Capture the cell that displays the provided text and extract its [x, y] central coordinate. 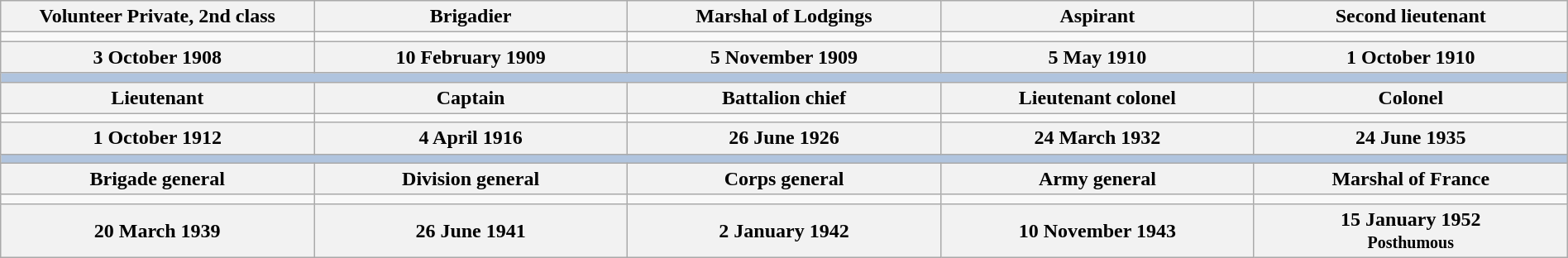
24 June 1935 [1411, 138]
Aspirant [1097, 17]
Second lieutenant [1411, 17]
Corps general [784, 179]
1 October 1912 [157, 138]
Army general [1097, 179]
Volunteer Private, 2nd class [157, 17]
5 November 1909 [784, 57]
10 February 1909 [471, 57]
Lieutenant [157, 98]
2 January 1942 [784, 230]
Division general [471, 179]
Battalion chief [784, 98]
4 April 1916 [471, 138]
5 May 1910 [1097, 57]
10 November 1943 [1097, 230]
26 June 1941 [471, 230]
26 June 1926 [784, 138]
15 January 1952Posthumous [1411, 230]
Marshal of Lodgings [784, 17]
Captain [471, 98]
1 October 1910 [1411, 57]
Lieutenant colonel [1097, 98]
Colonel [1411, 98]
3 October 1908 [157, 57]
Brigade general [157, 179]
Marshal of France [1411, 179]
20 March 1939 [157, 230]
24 March 1932 [1097, 138]
Brigadier [471, 17]
